Provide the (X, Y) coordinate of the cell's center where the given text is located.  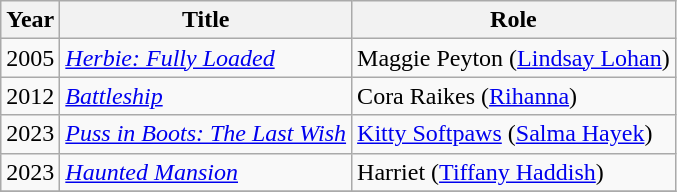
2005 (30, 58)
Battleship (206, 96)
Cora Raikes (Rihanna) (514, 96)
Maggie Peyton (Lindsay Lohan) (514, 58)
Haunted Mansion (206, 172)
Role (514, 20)
Kitty Softpaws (Salma Hayek) (514, 134)
Title (206, 20)
Year (30, 20)
2012 (30, 96)
Harriet (Tiffany Haddish) (514, 172)
Herbie: Fully Loaded (206, 58)
Puss in Boots: The Last Wish (206, 134)
